Search for the cell housing the specified text and yield its (x, y) center coordinate. 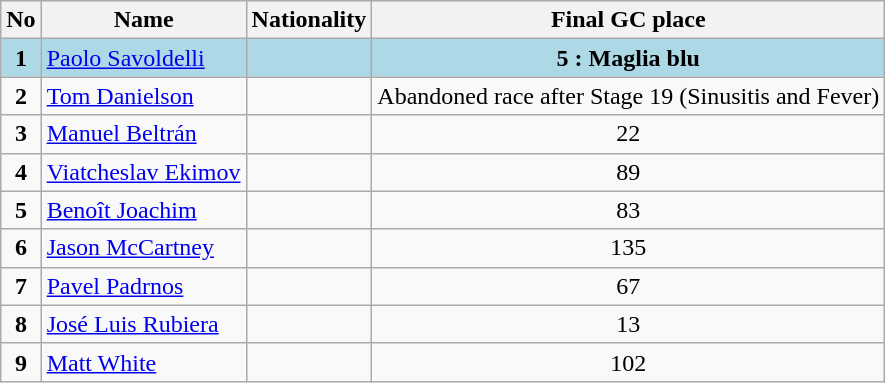
Manuel Beltrán (144, 134)
No (21, 20)
Benoît Joachim (144, 210)
22 (628, 134)
Final GC place (628, 20)
7 (21, 286)
Name (144, 20)
Paolo Savoldelli (144, 58)
4 (21, 172)
Pavel Padrnos (144, 286)
José Luis Rubiera (144, 324)
1 (21, 58)
Tom Danielson (144, 96)
9 (21, 362)
Abandoned race after Stage 19 (Sinusitis and Fever) (628, 96)
Matt White (144, 362)
8 (21, 324)
Jason McCartney (144, 248)
Nationality (309, 20)
Viatcheslav Ekimov (144, 172)
2 (21, 96)
83 (628, 210)
89 (628, 172)
102 (628, 362)
13 (628, 324)
3 (21, 134)
5 : Maglia blu (628, 58)
5 (21, 210)
6 (21, 248)
67 (628, 286)
135 (628, 248)
